From the cell containing the given text, extract its center point as [x, y] coordinate. 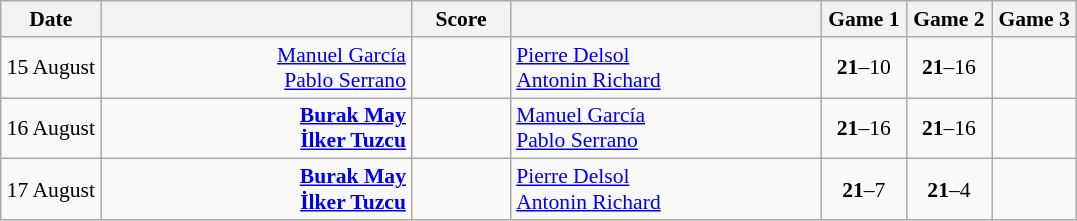
21–4 [948, 190]
Game 2 [948, 19]
Score [461, 19]
21–10 [864, 68]
Game 3 [1034, 19]
Date [51, 19]
17 August [51, 190]
Game 1 [864, 19]
21–7 [864, 190]
15 August [51, 68]
16 August [51, 128]
